Capture the cell that displays the provided text and extract its (X, Y) central coordinate. 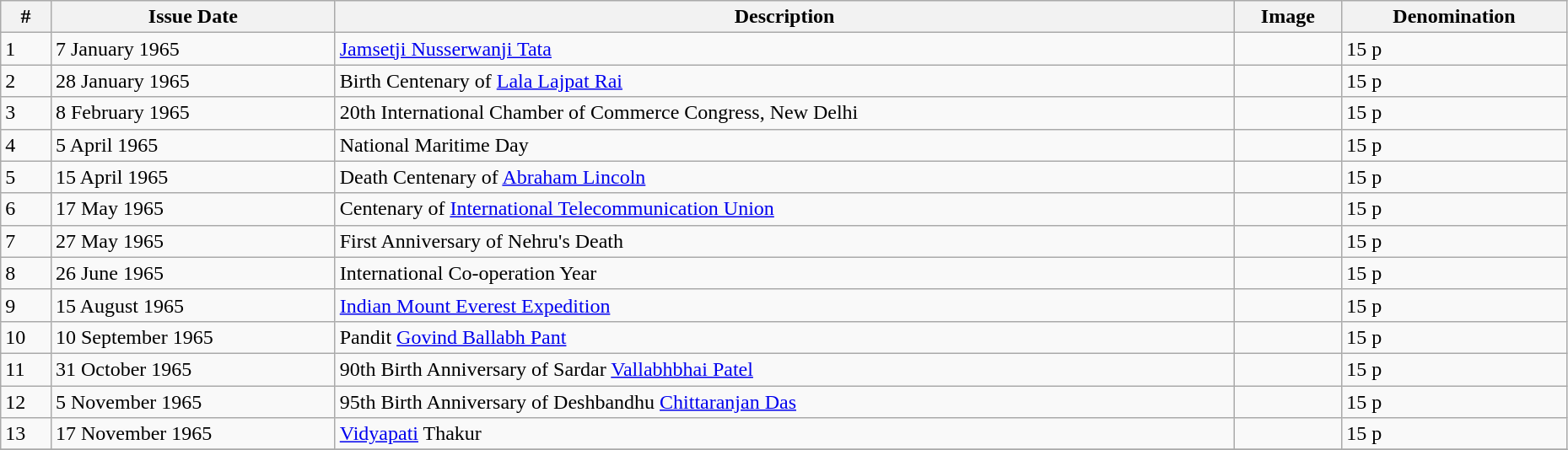
9 (26, 305)
7 (26, 241)
8 February 1965 (192, 113)
Birth Centenary of Lala Lajpat Rai (784, 81)
5 (26, 177)
4 (26, 145)
Image (1288, 17)
90th Birth Anniversary of Sardar Vallabhbhai Patel (784, 369)
Death Centenary of Abraham Lincoln (784, 177)
Description (784, 17)
28 January 1965 (192, 81)
10 (26, 337)
5 April 1965 (192, 145)
First Anniversary of Nehru's Death (784, 241)
15 April 1965 (192, 177)
Jamsetji Nusserwanji Tata (784, 49)
Indian Mount Everest Expedition (784, 305)
17 May 1965 (192, 209)
# (26, 17)
Pandit Govind Ballabh Pant (784, 337)
7 January 1965 (192, 49)
20th International Chamber of Commerce Congress, New Delhi (784, 113)
Denomination (1454, 17)
International Co-operation Year (784, 273)
Centenary of International Telecommunication Union (784, 209)
National Maritime Day (784, 145)
Vidyapati Thakur (784, 434)
1 (26, 49)
10 September 1965 (192, 337)
3 (26, 113)
15 August 1965 (192, 305)
12 (26, 402)
11 (26, 369)
5 November 1965 (192, 402)
31 October 1965 (192, 369)
13 (26, 434)
17 November 1965 (192, 434)
2 (26, 81)
27 May 1965 (192, 241)
8 (26, 273)
6 (26, 209)
Issue Date (192, 17)
26 June 1965 (192, 273)
95th Birth Anniversary of Deshbandhu Chittaranjan Das (784, 402)
